Provide the [X, Y] coordinate of the cell's center where the given text is located.  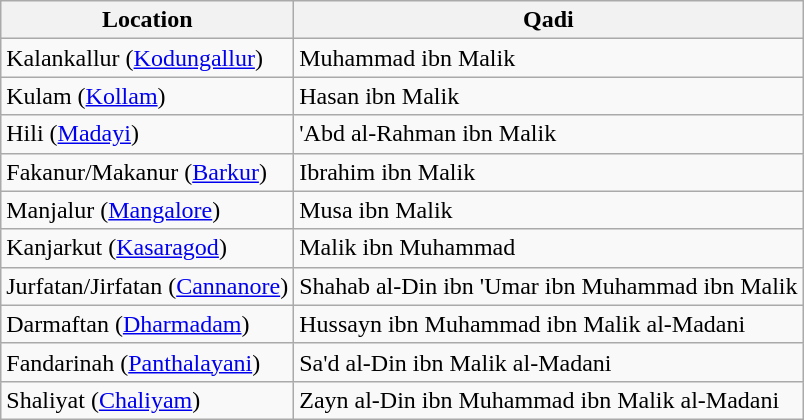
Shahab al-Din ibn 'Umar ibn Muhammad ibn Malik [548, 286]
Hili (Madayi) [148, 134]
Fandarinah (Panthalayani) [148, 362]
Hussayn ibn Muhammad ibn Malik al-Madani [548, 324]
Musa ibn Malik [548, 210]
Fakanur/Makanur (Barkur) [148, 172]
Shaliyat (Chaliyam) [148, 400]
Kulam (Kollam) [148, 96]
Zayn al-Din ibn Muhammad ibn Malik al-Madani [548, 400]
Sa'd al-Din ibn Malik al-Madani [548, 362]
'Abd al-Rahman ibn Malik [548, 134]
Manjalur (Mangalore) [148, 210]
Location [148, 20]
Kanjarkut (Kasaragod) [148, 248]
Kalankallur (Kodungallur) [148, 58]
Muhammad ibn Malik [548, 58]
Darmaftan (Dharmadam) [148, 324]
Malik ibn Muhammad [548, 248]
Jurfatan/Jirfatan (Cannanore) [148, 286]
Qadi [548, 20]
Hasan ibn Malik [548, 96]
Ibrahim ibn Malik [548, 172]
